Identify which cell holds the provided text, then report its [x, y] central coordinate. 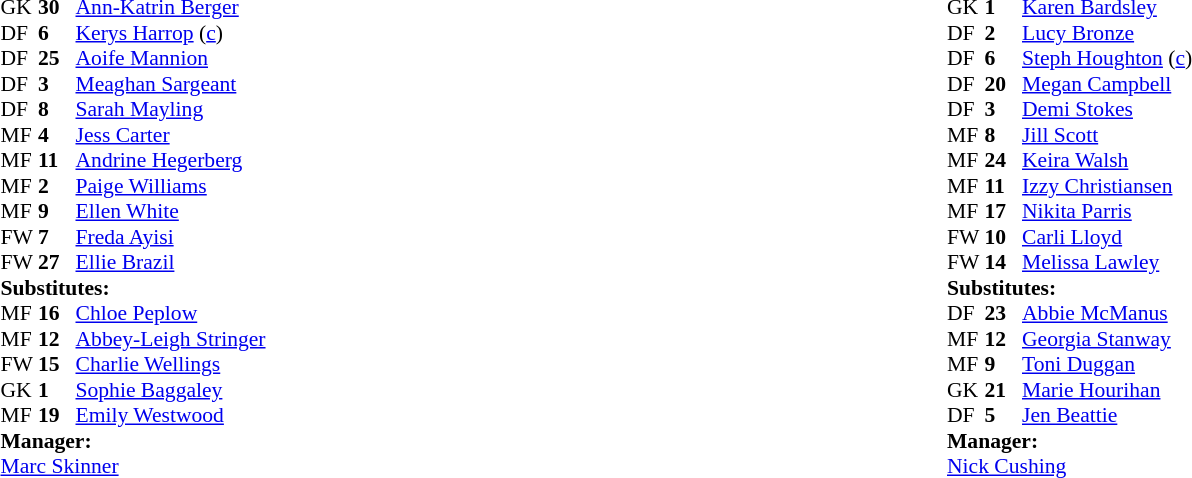
Ellen White [171, 211]
Abbie McManus [1107, 313]
24 [1003, 161]
Sarah Mayling [171, 109]
Georgia Stanway [1107, 339]
Demi Stokes [1107, 109]
5 [1003, 415]
Jen Beattie [1107, 415]
Lucy Bronze [1107, 33]
Aoife Mannion [171, 59]
19 [57, 415]
Megan Campbell [1107, 84]
Meaghan Sargeant [171, 84]
Chloe Peplow [171, 313]
Nikita Parris [1107, 211]
Abbey-Leigh Stringer [171, 339]
16 [57, 313]
Freda Ayisi [171, 237]
27 [57, 263]
Toni Duggan [1107, 365]
Andrine Hegerberg [171, 161]
Carli Lloyd [1107, 237]
Jill Scott [1107, 135]
7 [57, 237]
Ellie Brazil [171, 263]
Charlie Wellings [171, 365]
Keira Walsh [1107, 161]
Izzy Christiansen [1107, 186]
Sophie Baggaley [171, 390]
20 [1003, 84]
Paige Williams [171, 186]
1 [57, 390]
Emily Westwood [171, 415]
Marie Hourihan [1107, 390]
10 [1003, 237]
25 [57, 59]
23 [1003, 313]
Kerys Harrop (c) [171, 33]
14 [1003, 263]
17 [1003, 211]
21 [1003, 390]
4 [57, 135]
Melissa Lawley [1107, 263]
15 [57, 365]
Jess Carter [171, 135]
Steph Houghton (c) [1107, 59]
